Scan for the cell matching the given text and deliver its (x, y) coordinate at center. 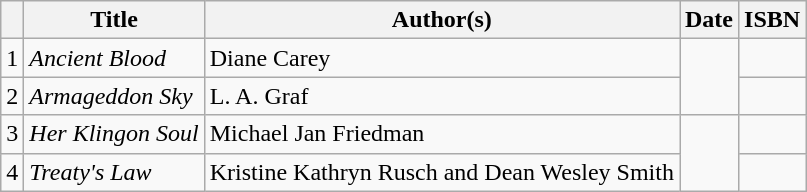
1 (12, 58)
Her Klingon Soul (114, 134)
Author(s) (442, 20)
Kristine Kathryn Rusch and Dean Wesley Smith (442, 172)
Date (710, 20)
ISBN (772, 20)
L. A. Graf (442, 96)
4 (12, 172)
Armageddon Sky (114, 96)
3 (12, 134)
Ancient Blood (114, 58)
Michael Jan Friedman (442, 134)
2 (12, 96)
Diane Carey (442, 58)
Title (114, 20)
Treaty's Law (114, 172)
